Scan for the cell matching the given text and deliver its [x, y] coordinate at center. 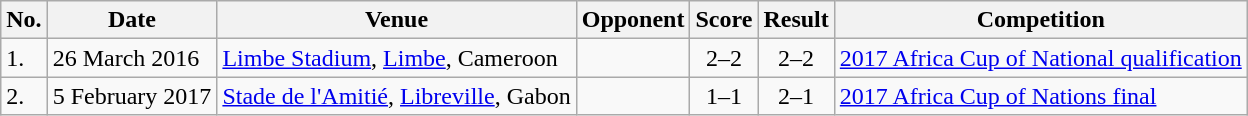
Opponent [633, 20]
1. [24, 58]
2–1 [796, 96]
Competition [1040, 20]
Score [724, 20]
26 March 2016 [132, 58]
1–1 [724, 96]
Venue [396, 20]
Result [796, 20]
2017 Africa Cup of National qualification [1040, 58]
Date [132, 20]
2017 Africa Cup of Nations final [1040, 96]
Stade de l'Amitié, Libreville, Gabon [396, 96]
Limbe Stadium, Limbe, Cameroon [396, 58]
5 February 2017 [132, 96]
No. [24, 20]
2. [24, 96]
